Find where the given text appears and provide that cell's center as (x, y) coordinate. 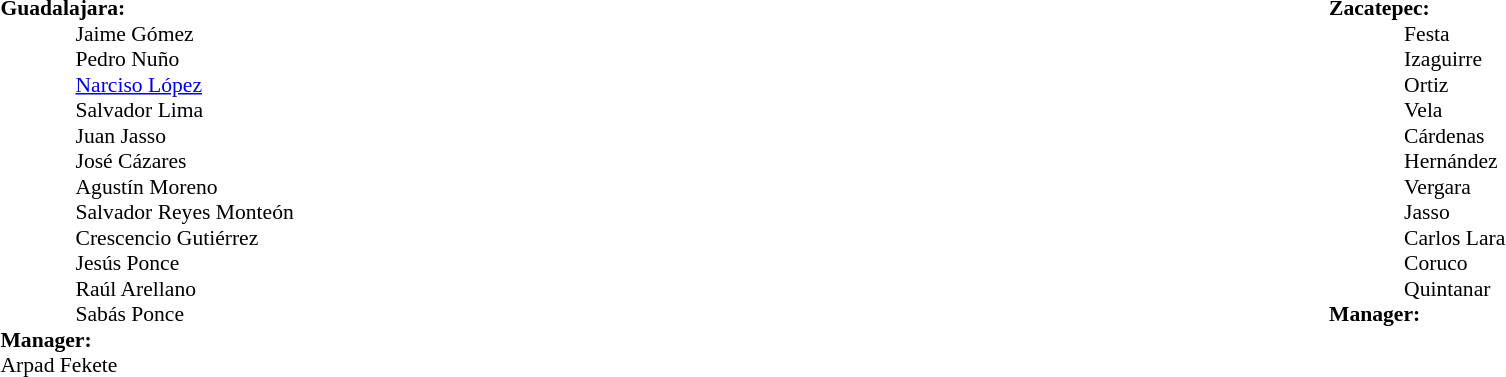
Jesús Ponce (185, 263)
Jasso (1454, 213)
Quintanar (1454, 289)
Pedro Nuño (185, 59)
Vela (1454, 111)
Cárdenas (1454, 136)
Agustín Moreno (185, 187)
Crescencio Gutiérrez (185, 238)
Narciso López (185, 85)
Hernández (1454, 161)
Festa (1454, 34)
Carlos Lara (1454, 238)
Vergara (1454, 187)
Izaguirre (1454, 59)
Raúl Arellano (185, 289)
Ortiz (1454, 85)
Salvador Reyes Monteón (185, 213)
Juan Jasso (185, 136)
Jaime Gómez (185, 34)
José Cázares (185, 161)
Sabás Ponce (185, 315)
Coruco (1454, 263)
Salvador Lima (185, 111)
